Capture the cell that displays the provided text and extract its (X, Y) central coordinate. 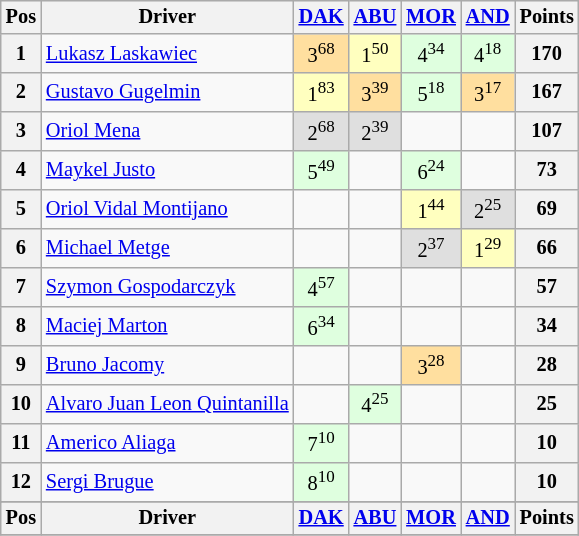
Michael Metge (168, 248)
6 (21, 248)
Gustavo Gugelmin (168, 92)
28 (547, 364)
328 (431, 364)
150 (376, 54)
225 (488, 210)
434 (431, 54)
Szymon Gospodarczyk (168, 288)
1 (21, 54)
624 (431, 170)
239 (376, 132)
73 (547, 170)
167 (547, 92)
25 (547, 404)
183 (322, 92)
144 (431, 210)
710 (322, 442)
Maykel Justo (168, 170)
Alvaro Juan Leon Quintanilla (168, 404)
34 (547, 326)
Americo Aliaga (168, 442)
8 (21, 326)
518 (431, 92)
12 (21, 482)
339 (376, 92)
237 (431, 248)
5 (21, 210)
66 (547, 248)
2 (21, 92)
810 (322, 482)
7 (21, 288)
268 (322, 132)
368 (322, 54)
634 (322, 326)
425 (376, 404)
129 (488, 248)
11 (21, 442)
317 (488, 92)
Bruno Jacomy (168, 364)
170 (547, 54)
Oriol Mena (168, 132)
57 (547, 288)
549 (322, 170)
3 (21, 132)
457 (322, 288)
Maciej Marton (168, 326)
Oriol Vidal Montijano (168, 210)
4 (21, 170)
Sergi Brugue (168, 482)
418 (488, 54)
107 (547, 132)
Lukasz Laskawiec (168, 54)
9 (21, 364)
69 (547, 210)
